Output the (X, Y) coordinate of the center of the cell containing the given text.  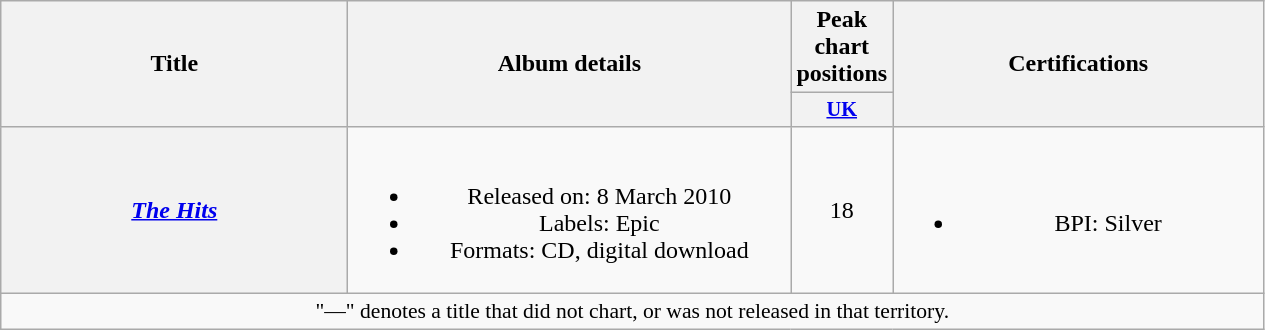
UK (842, 110)
Title (174, 64)
"—" denotes a title that did not chart, or was not released in that territory. (632, 312)
The Hits (174, 210)
18 (842, 210)
Certifications (1078, 64)
Album details (570, 64)
BPI: Silver (1078, 210)
Peak chart positions (842, 47)
Released on: 8 March 2010Labels: EpicFormats: CD, digital download (570, 210)
